Identify which cell holds the provided text, then report its [x, y] central coordinate. 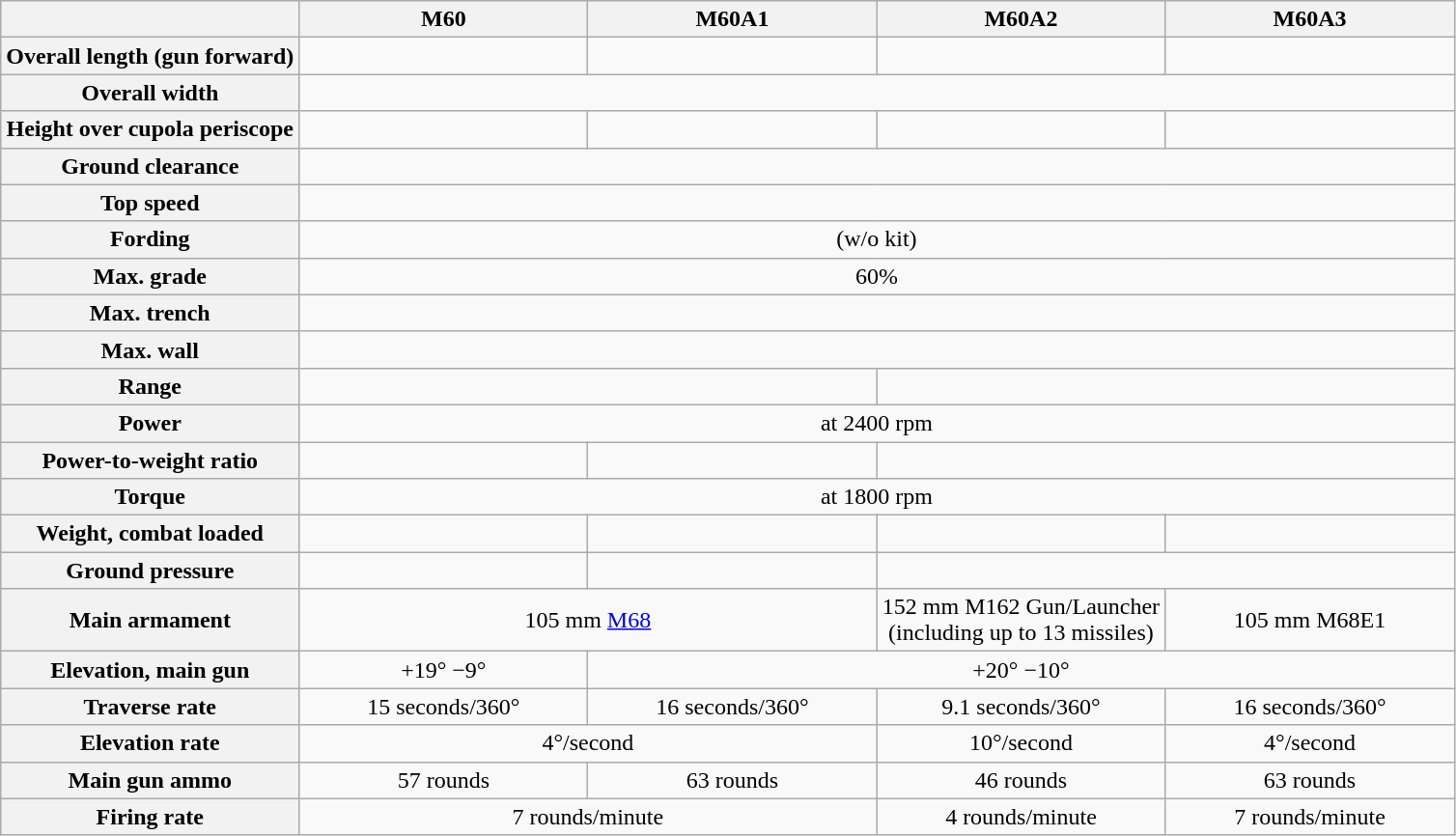
46 rounds [1022, 780]
Ground pressure [151, 571]
Torque [151, 497]
10°/second [1022, 743]
Max. wall [151, 349]
M60A3 [1309, 19]
Range [151, 386]
Max. grade [151, 276]
Main gun ammo [151, 780]
Power-to-weight ratio [151, 460]
60% [877, 276]
Height over cupola periscope [151, 129]
Overall length (gun forward) [151, 56]
M60A2 [1022, 19]
at 1800 rpm [877, 497]
at 2400 rpm [877, 423]
Overall width [151, 93]
M60 [444, 19]
Top speed [151, 203]
9.1 seconds/360° [1022, 707]
Weight, combat loaded [151, 534]
Firing rate [151, 817]
+19° −9° [444, 670]
Fording [151, 239]
Ground clearance [151, 166]
Power [151, 423]
Elevation, main gun [151, 670]
(w/o kit) [877, 239]
152 mm M162 Gun/Launcher (including up to 13 missiles) [1022, 620]
Max. trench [151, 313]
Traverse rate [151, 707]
M60A1 [732, 19]
105 mm M68 [588, 620]
4 rounds/minute [1022, 817]
57 rounds [444, 780]
15 seconds/360° [444, 707]
Main armament [151, 620]
Elevation rate [151, 743]
+20° −10° [1022, 670]
105 mm M68E1 [1309, 620]
